From the cell containing the given text, extract its center point as (X, Y) coordinate. 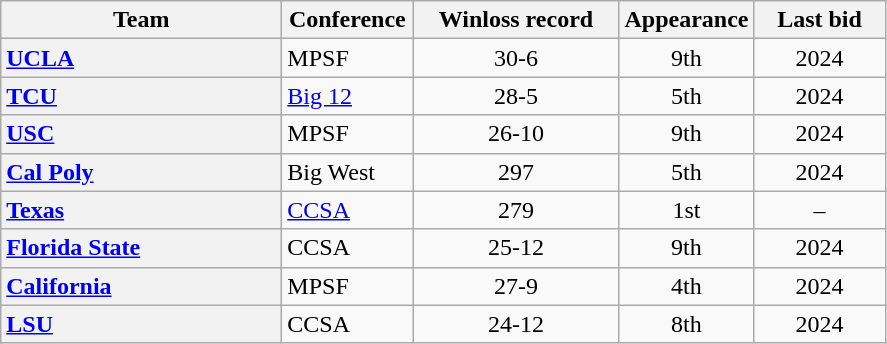
27-9 (516, 286)
Team (142, 20)
4th (686, 286)
24-12 (516, 324)
8th (686, 324)
25-12 (516, 248)
26-10 (516, 134)
Big West (348, 172)
– (820, 210)
Last bid (820, 20)
279 (516, 210)
Winloss record (516, 20)
TCU (142, 96)
Cal Poly (142, 172)
Florida State (142, 248)
UCLA (142, 58)
30-6 (516, 58)
USC (142, 134)
1st (686, 210)
28-5 (516, 96)
LSU (142, 324)
Appearance (686, 20)
Big 12 (348, 96)
Conference (348, 20)
Texas (142, 210)
California (142, 286)
297 (516, 172)
